Search for the cell housing the specified text and yield its [x, y] center coordinate. 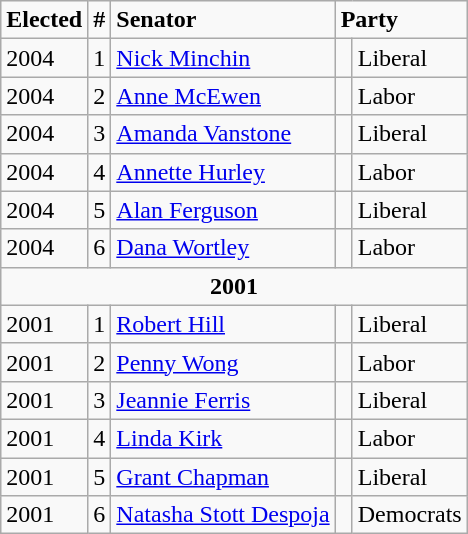
Party [401, 20]
Jeannie Ferris [223, 400]
Dana Wortley [223, 248]
Senator [223, 20]
Linda Kirk [223, 438]
# [100, 20]
Democrats [410, 515]
Elected [44, 20]
Amanda Vanstone [223, 134]
Natasha Stott Despoja [223, 515]
Robert Hill [223, 324]
Alan Ferguson [223, 210]
Grant Chapman [223, 477]
Penny Wong [223, 362]
Anne McEwen [223, 96]
Annette Hurley [223, 172]
Nick Minchin [223, 58]
